Identify which cell holds the provided text, then report its [x, y] central coordinate. 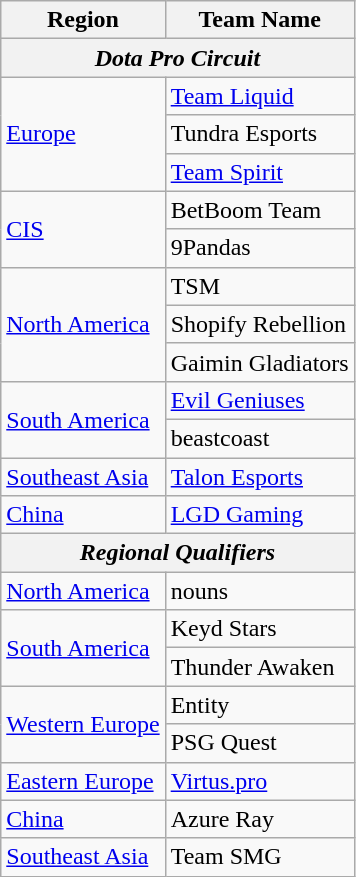
Team Name [260, 20]
Tundra Esports [260, 134]
CIS [83, 229]
Azure Ray [260, 819]
Keyd Stars [260, 629]
beastcoast [260, 438]
Gaimin Gladiators [260, 362]
Evil Geniuses [260, 400]
9Pandas [260, 248]
Shopify Rebellion [260, 324]
LGD Gaming [260, 515]
Region [83, 20]
Team Liquid [260, 96]
Eastern Europe [83, 781]
Western Europe [83, 724]
Team Spirit [260, 172]
PSG Quest [260, 743]
Thunder Awaken [260, 667]
Europe [83, 134]
nouns [260, 591]
Virtus.pro [260, 781]
BetBoom Team [260, 210]
Dota Pro Circuit [178, 58]
Regional Qualifiers [178, 553]
Team SMG [260, 857]
Entity [260, 705]
Talon Esports [260, 477]
TSM [260, 286]
